Capture the cell that displays the provided text and extract its (x, y) central coordinate. 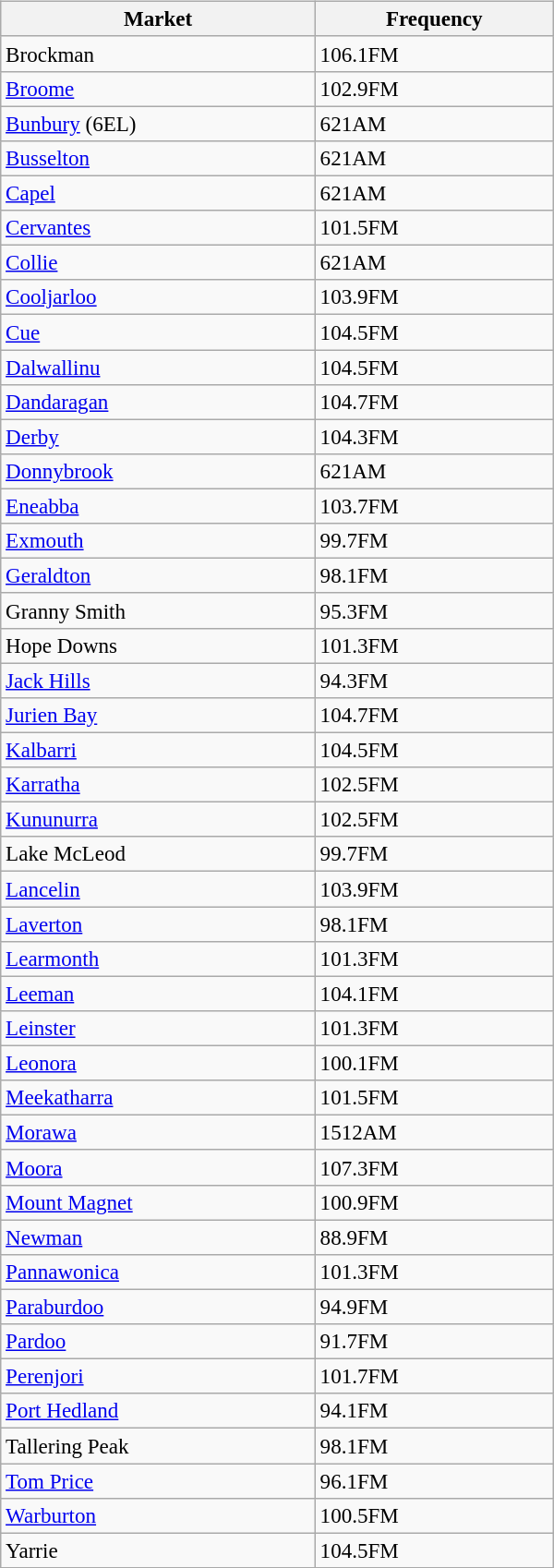
95.3FM (434, 610)
Tallering Peak (159, 1446)
Newman (159, 1237)
Karratha (159, 785)
Bunbury (6EL) (159, 124)
Pannawonica (159, 1272)
96.1FM (434, 1481)
Jack Hills (159, 681)
Kalbarri (159, 750)
Hope Downs (159, 645)
Pardoo (159, 1342)
107.3FM (434, 1167)
Dandaragan (159, 402)
Learmonth (159, 959)
Meekatharra (159, 1098)
1512AM (434, 1133)
Derby (159, 437)
Morawa (159, 1133)
Capel (159, 193)
Perenjori (159, 1377)
102.9FM (434, 89)
Cervantes (159, 228)
88.9FM (434, 1237)
Broome (159, 89)
Collie (159, 263)
Exmouth (159, 541)
Lake McLeod (159, 854)
94.9FM (434, 1307)
Cooljarloo (159, 297)
Cue (159, 332)
Dalwallinu (159, 368)
Brockman (159, 54)
Mount Magnet (159, 1202)
Leonora (159, 1063)
Geraldton (159, 576)
Leeman (159, 994)
Laverton (159, 924)
100.9FM (434, 1202)
94.3FM (434, 681)
Warburton (159, 1515)
Jurien Bay (159, 716)
Port Hedland (159, 1411)
Market (159, 19)
Busselton (159, 159)
91.7FM (434, 1342)
Paraburdoo (159, 1307)
Yarrie (159, 1550)
103.7FM (434, 506)
Eneabba (159, 506)
Donnybrook (159, 472)
104.3FM (434, 437)
Tom Price (159, 1481)
100.5FM (434, 1515)
94.1FM (434, 1411)
Moora (159, 1167)
Leinster (159, 1029)
106.1FM (434, 54)
Granny Smith (159, 610)
Lancelin (159, 889)
Frequency (434, 19)
Kununurra (159, 820)
101.7FM (434, 1377)
104.1FM (434, 994)
100.1FM (434, 1063)
